For the text-containing cell, return its midpoint in (X, Y) coordinate format. 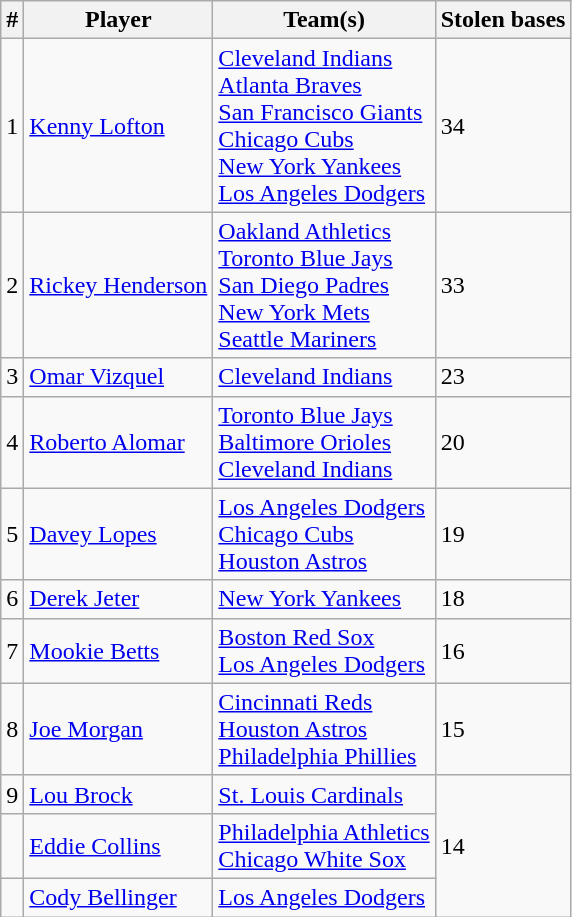
4 (12, 442)
Los Angeles Dodgers (324, 897)
Toronto Blue JaysBaltimore OriolesCleveland Indians (324, 442)
Oakland AthleticsToronto Blue JaysSan Diego PadresNew York MetsSeattle Mariners (324, 285)
20 (503, 442)
Davey Lopes (118, 534)
Lou Brock (118, 794)
34 (503, 126)
Omar Vizquel (118, 377)
9 (12, 794)
Roberto Alomar (118, 442)
# (12, 20)
18 (503, 599)
Joe Morgan (118, 729)
15 (503, 729)
16 (503, 650)
Philadelphia AthleticsChicago White Sox (324, 846)
19 (503, 534)
Cincinnati RedsHouston AstrosPhiladelphia Phillies (324, 729)
Cody Bellinger (118, 897)
Boston Red SoxLos Angeles Dodgers (324, 650)
23 (503, 377)
Team(s) (324, 20)
Mookie Betts (118, 650)
8 (12, 729)
New York Yankees (324, 599)
14 (503, 846)
Cleveland Indians (324, 377)
St. Louis Cardinals (324, 794)
Player (118, 20)
6 (12, 599)
1 (12, 126)
Stolen bases (503, 20)
Derek Jeter (118, 599)
33 (503, 285)
Los Angeles DodgersChicago CubsHouston Astros (324, 534)
5 (12, 534)
3 (12, 377)
Rickey Henderson (118, 285)
2 (12, 285)
Eddie Collins (118, 846)
7 (12, 650)
Kenny Lofton (118, 126)
Cleveland IndiansAtlanta BravesSan Francisco GiantsChicago CubsNew York YankeesLos Angeles Dodgers (324, 126)
